From the cell containing the given text, extract its center point as [X, Y] coordinate. 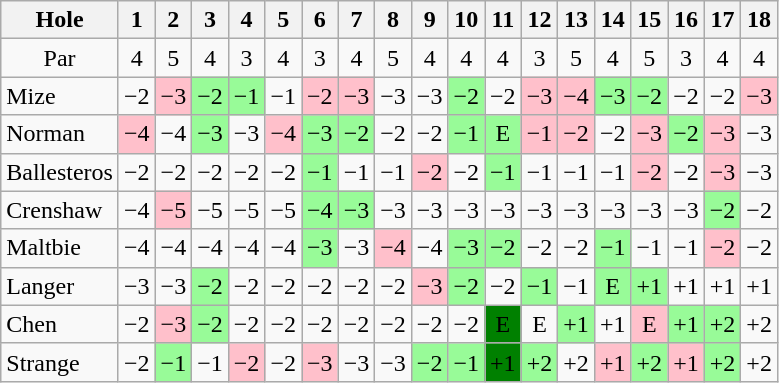
11 [504, 20]
6 [320, 20]
18 [760, 20]
10 [466, 20]
2 [174, 20]
Langer [60, 286]
Par [60, 58]
1 [136, 20]
Crenshaw [60, 210]
Mize [60, 96]
12 [540, 20]
Maltbie [60, 248]
Hole [60, 20]
7 [356, 20]
16 [686, 20]
Ballesteros [60, 172]
14 [612, 20]
Chen [60, 324]
Strange [60, 362]
17 [722, 20]
15 [650, 20]
13 [576, 20]
9 [430, 20]
Norman [60, 134]
8 [394, 20]
